Search for the cell housing the specified text and yield its (x, y) center coordinate. 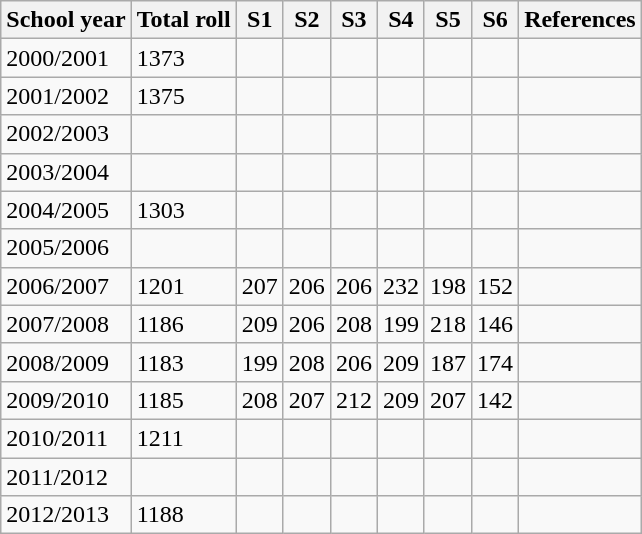
1211 (184, 438)
S1 (260, 20)
S4 (400, 20)
2010/2011 (66, 438)
2000/2001 (66, 58)
References (580, 20)
198 (448, 286)
S2 (306, 20)
S3 (354, 20)
S6 (496, 20)
1373 (184, 58)
2001/2002 (66, 96)
2006/2007 (66, 286)
2009/2010 (66, 400)
1375 (184, 96)
2011/2012 (66, 477)
1185 (184, 400)
1303 (184, 210)
2008/2009 (66, 362)
146 (496, 324)
212 (354, 400)
232 (400, 286)
2003/2004 (66, 172)
1188 (184, 515)
Total roll (184, 20)
152 (496, 286)
2005/2006 (66, 248)
2002/2003 (66, 134)
2007/2008 (66, 324)
142 (496, 400)
2012/2013 (66, 515)
1186 (184, 324)
1201 (184, 286)
218 (448, 324)
174 (496, 362)
1183 (184, 362)
S5 (448, 20)
2004/2005 (66, 210)
School year (66, 20)
187 (448, 362)
